Extract the [x, y] coordinate from the center of the cell holding the provided text.  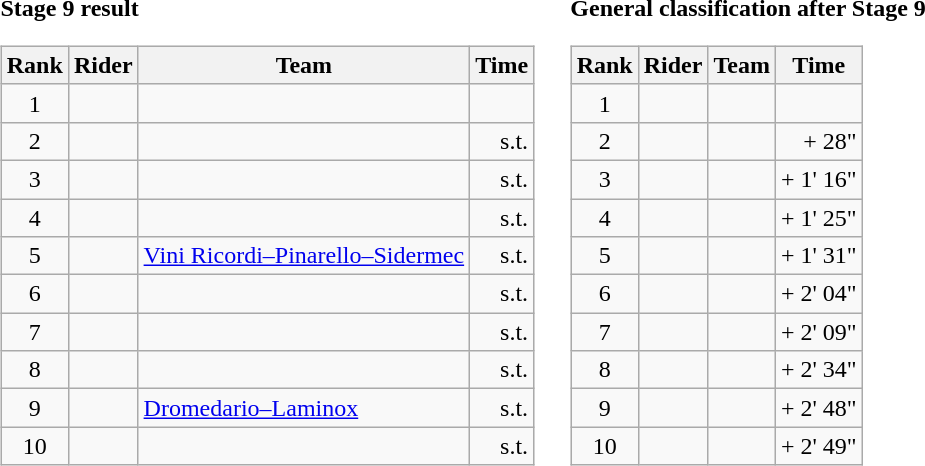
+ 1' 25" [818, 217]
+ 2' 34" [818, 370]
+ 2' 09" [818, 332]
+ 1' 31" [818, 256]
+ 2' 04" [818, 294]
+ 28" [818, 141]
+ 1' 16" [818, 179]
+ 2' 49" [818, 446]
Vini Ricordi–Pinarello–Sidermec [304, 256]
+ 2' 48" [818, 408]
Dromedario–Laminox [304, 408]
